Detect which cell encompasses the target text, then output its [X, Y] center coordinate. 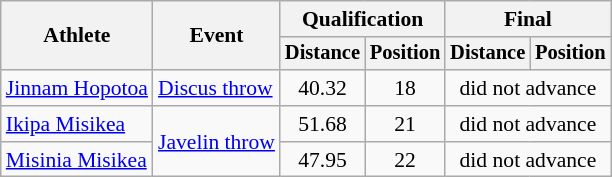
Ikipa Misikea [77, 124]
Athlete [77, 36]
51.68 [322, 124]
21 [405, 124]
Final [528, 19]
Javelin throw [216, 142]
Discus throw [216, 88]
40.32 [322, 88]
Event [216, 36]
Jinnam Hopotoa [77, 88]
18 [405, 88]
Qualification [362, 19]
